From the cell containing the given text, extract its center point as (x, y) coordinate. 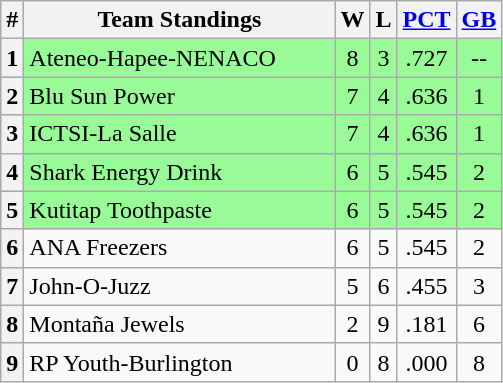
-- (479, 58)
John-O-Juzz (180, 286)
Blu Sun Power (180, 96)
Ateneo-Hapee-NENACO (180, 58)
Shark Energy Drink (180, 172)
L (384, 20)
PCT (426, 20)
.181 (426, 324)
Montaña Jewels (180, 324)
.000 (426, 362)
.455 (426, 286)
.727 (426, 58)
ICTSI-La Salle (180, 134)
W (352, 20)
Kutitap Toothpaste (180, 210)
0 (352, 362)
ANA Freezers (180, 248)
Team Standings (180, 20)
GB (479, 20)
RP Youth-Burlington (180, 362)
# (12, 20)
